From the cell containing the given text, extract its center point as (X, Y) coordinate. 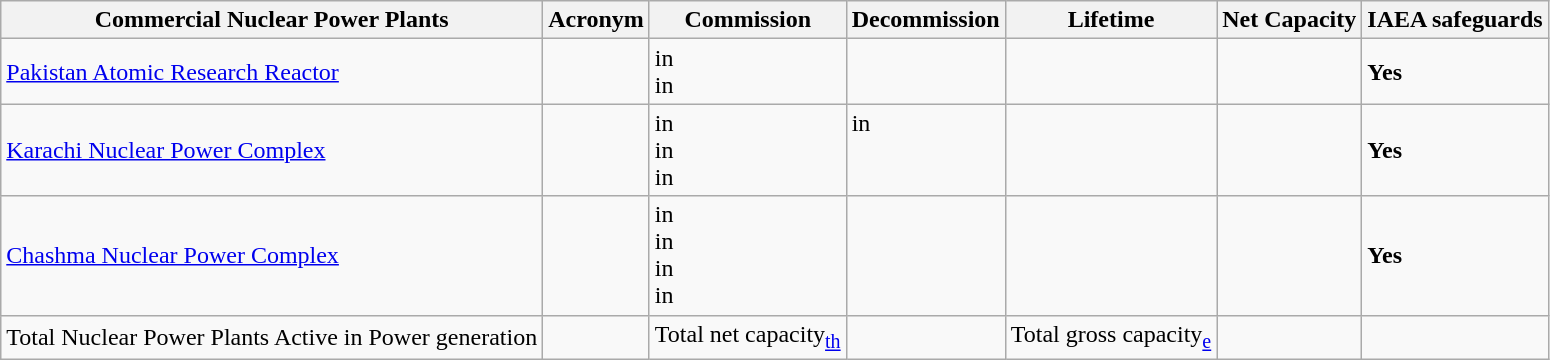
IAEA safeguards (1455, 20)
Karachi Nuclear Power Complex (272, 150)
Net Capacity (1290, 20)
Total Nuclear Power Plants Active in Power generation (272, 337)
in in (748, 72)
in (926, 150)
Total net capacityth (748, 337)
Total gross capacitye (1111, 337)
Commercial Nuclear Power Plants (272, 20)
Chashma Nuclear Power Complex (272, 256)
Decommission (926, 20)
Lifetime (1111, 20)
Pakistan Atomic Research Reactor (272, 72)
in in in (748, 150)
Acronym (596, 20)
Commission (748, 20)
in in in in (748, 256)
